Detect which cell encompasses the target text, then output its (x, y) center coordinate. 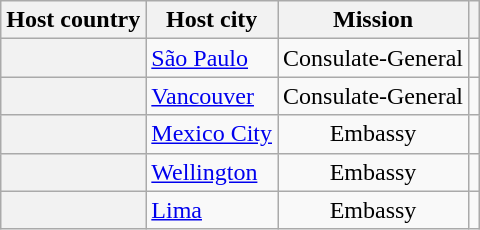
Wellington (212, 172)
Host country (74, 20)
Host city (212, 20)
Vancouver (212, 96)
São Paulo (212, 58)
Mission (374, 20)
Lima (212, 210)
Mexico City (212, 134)
